Output the [X, Y] coordinate of the center of the cell containing the given text.  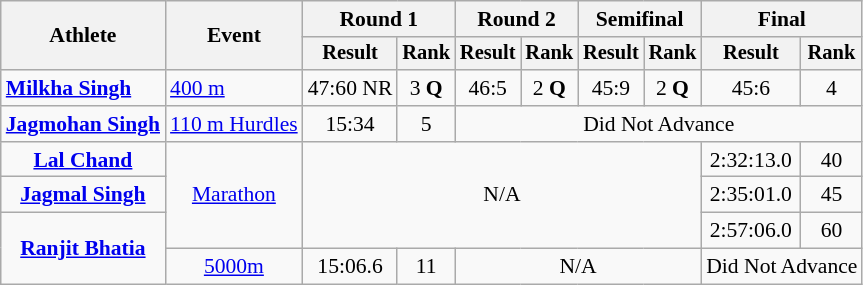
2:57:06.0 [750, 231]
Event [234, 36]
Final [782, 19]
11 [426, 267]
15:34 [350, 124]
Lal Chand [83, 160]
Jagmal Singh [83, 195]
Round 1 [379, 19]
2:32:13.0 [750, 160]
60 [831, 231]
46:5 [488, 88]
5000m [234, 267]
45:6 [750, 88]
Marathon [234, 196]
Semifinal [640, 19]
4 [831, 88]
Athlete [83, 36]
Jagmohan Singh [83, 124]
Ranjit Bhatia [83, 248]
45:9 [611, 88]
3 Q [426, 88]
45 [831, 195]
110 m Hurdles [234, 124]
47:60 NR [350, 88]
400 m [234, 88]
5 [426, 124]
Milkha Singh [83, 88]
2:35:01.0 [750, 195]
Round 2 [516, 19]
40 [831, 160]
15:06.6 [350, 267]
